Detect which cell encompasses the target text, then output its [X, Y] center coordinate. 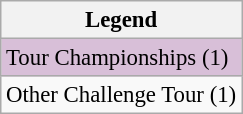
Legend [122, 20]
Other Challenge Tour (1) [122, 95]
Tour Championships (1) [122, 58]
